Detect which cell encompasses the target text, then output its (x, y) center coordinate. 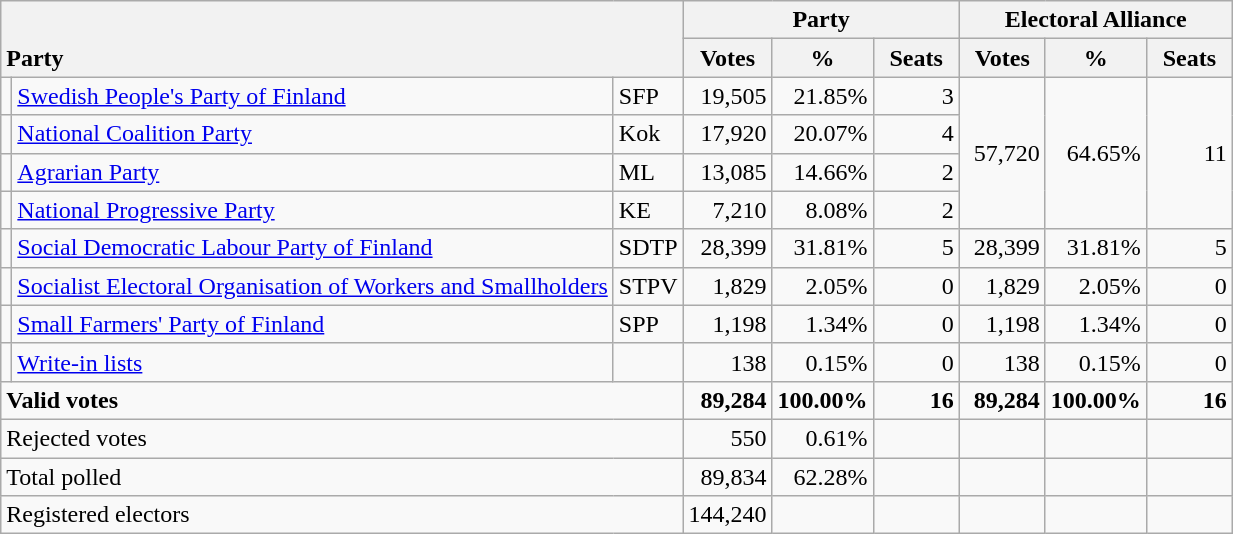
4 (916, 134)
Small Farmers' Party of Finland (312, 324)
Valid votes (342, 400)
144,240 (728, 515)
Swedish People's Party of Finland (312, 96)
7,210 (728, 210)
Kok (648, 134)
57,720 (1002, 153)
Rejected votes (342, 438)
Electoral Alliance (1096, 20)
Registered electors (342, 515)
Total polled (342, 477)
8.08% (822, 210)
SDTP (648, 248)
13,085 (728, 172)
Socialist Electoral Organisation of Workers and Smallholders (312, 286)
14.66% (822, 172)
19,505 (728, 96)
89,834 (728, 477)
11 (1189, 153)
National Progressive Party (312, 210)
21.85% (822, 96)
Agrarian Party (312, 172)
KE (648, 210)
0.61% (822, 438)
3 (916, 96)
550 (728, 438)
Social Democratic Labour Party of Finland (312, 248)
20.07% (822, 134)
17,920 (728, 134)
Write-in lists (312, 362)
SPP (648, 324)
STPV (648, 286)
National Coalition Party (312, 134)
64.65% (1096, 153)
ML (648, 172)
62.28% (822, 477)
SFP (648, 96)
